Extract the [x, y] coordinate from the center of the cell holding the provided text.  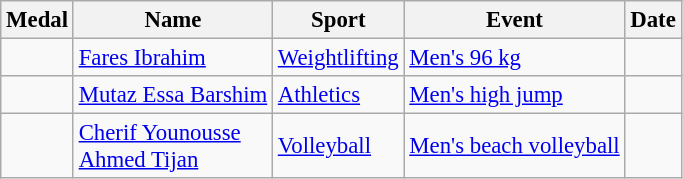
Sport [339, 20]
Volleyball [339, 146]
Event [514, 20]
Date [653, 20]
Mutaz Essa Barshim [172, 95]
Athletics [339, 95]
Weightlifting [339, 58]
Cherif YounousseAhmed Tijan [172, 146]
Fares Ibrahim [172, 58]
Men's beach volleyball [514, 146]
Medal [38, 20]
Men's high jump [514, 95]
Men's 96 kg [514, 58]
Name [172, 20]
